For the text-containing cell, return its midpoint in (X, Y) coordinate format. 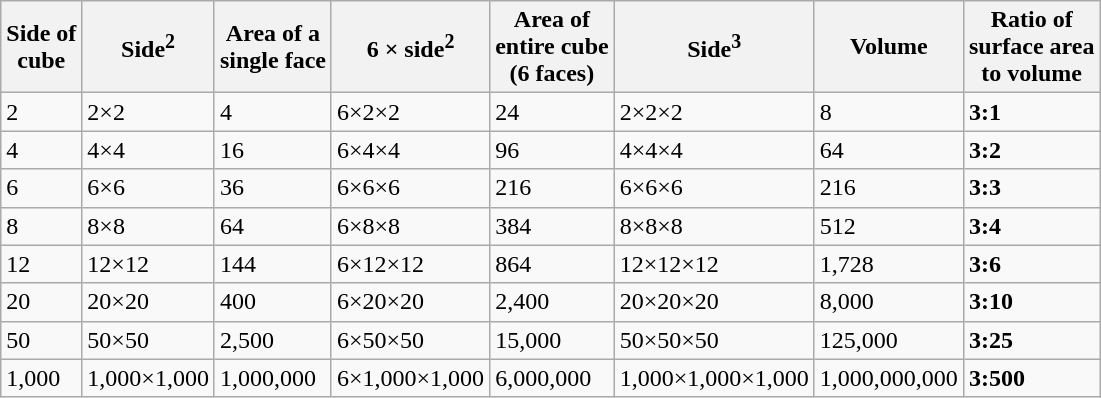
24 (552, 112)
20×20 (148, 302)
6×8×8 (410, 226)
Area ofentire cube(6 faces) (552, 47)
2,500 (272, 340)
6×6 (148, 188)
16 (272, 150)
864 (552, 264)
6×2×2 (410, 112)
8×8 (148, 226)
2,400 (552, 302)
1,000 (42, 378)
1,000×1,000 (148, 378)
Side ofcube (42, 47)
6×50×50 (410, 340)
1,728 (888, 264)
384 (552, 226)
6 × side2 (410, 47)
3:3 (1032, 188)
4×4 (148, 150)
3:4 (1032, 226)
3:2 (1032, 150)
50×50×50 (714, 340)
4×4×4 (714, 150)
Volume (888, 47)
144 (272, 264)
Ratio ofsurface areato volume (1032, 47)
1,000×1,000×1,000 (714, 378)
3:6 (1032, 264)
96 (552, 150)
6×20×20 (410, 302)
36 (272, 188)
2×2×2 (714, 112)
12 (42, 264)
400 (272, 302)
6×1,000×1,000 (410, 378)
6,000,000 (552, 378)
8,000 (888, 302)
Side3 (714, 47)
2 (42, 112)
Area of asingle face (272, 47)
12×12×12 (714, 264)
1,000,000 (272, 378)
6×12×12 (410, 264)
20 (42, 302)
3:1 (1032, 112)
6 (42, 188)
3:25 (1032, 340)
125,000 (888, 340)
8×8×8 (714, 226)
3:10 (1032, 302)
50×50 (148, 340)
Side2 (148, 47)
1,000,000,000 (888, 378)
50 (42, 340)
512 (888, 226)
3:500 (1032, 378)
2×2 (148, 112)
6×4×4 (410, 150)
20×20×20 (714, 302)
12×12 (148, 264)
15,000 (552, 340)
